Determine the (X, Y) coordinate at the center of the cell enclosing the given text.  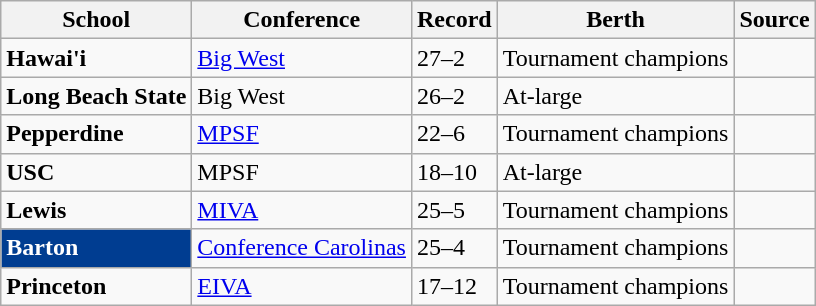
Lewis (96, 210)
Long Beach State (96, 96)
25–4 (454, 248)
Hawai'i (96, 58)
School (96, 20)
26–2 (454, 96)
EIVA (302, 286)
Pepperdine (96, 134)
Record (454, 20)
Source (774, 20)
Berth (616, 20)
Princeton (96, 286)
22–6 (454, 134)
Conference Carolinas (302, 248)
25–5 (454, 210)
18–10 (454, 172)
27–2 (454, 58)
MIVA (302, 210)
17–12 (454, 286)
USC (96, 172)
Conference (302, 20)
Barton (96, 248)
